Provide the (x, y) coordinate of the cell's center where the given text is located.  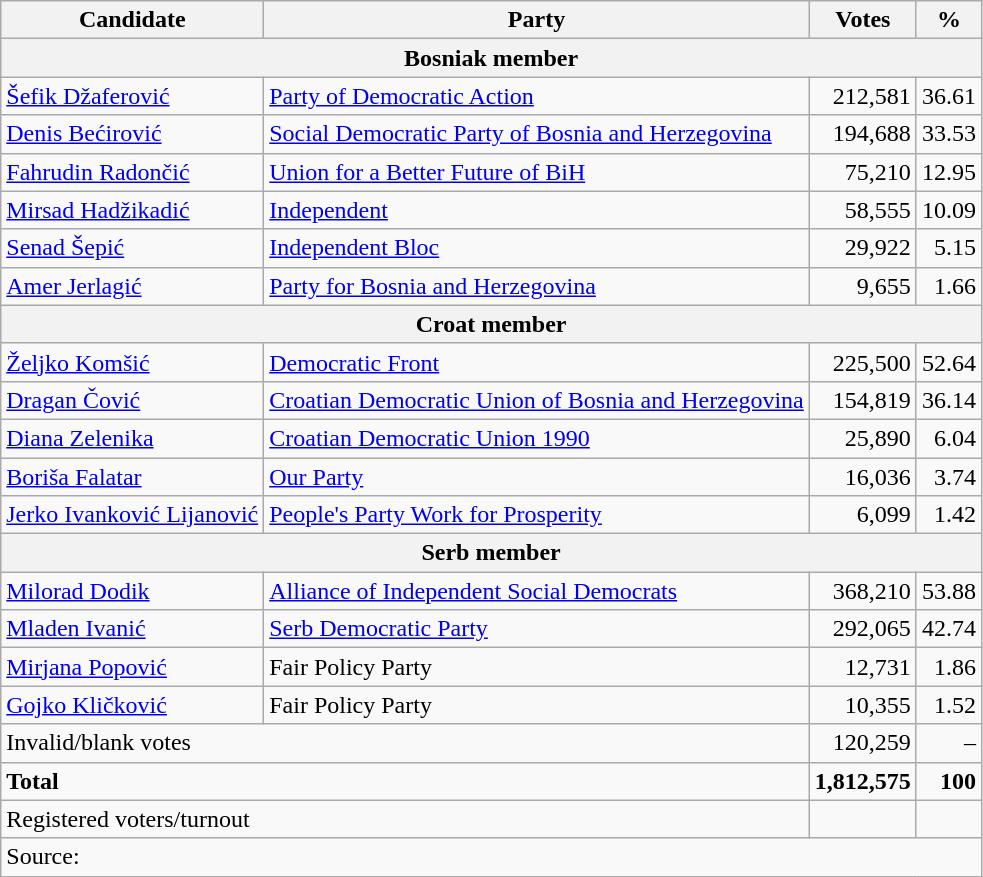
52.64 (948, 362)
292,065 (862, 629)
6,099 (862, 515)
75,210 (862, 172)
16,036 (862, 477)
Diana Zelenika (132, 438)
Senad Šepić (132, 248)
Šefik Džaferović (132, 96)
Union for a Better Future of BiH (537, 172)
Željko Komšić (132, 362)
Social Democratic Party of Bosnia and Herzegovina (537, 134)
People's Party Work for Prosperity (537, 515)
Dragan Čović (132, 400)
1,812,575 (862, 781)
Votes (862, 20)
1.66 (948, 286)
Mladen Ivanić (132, 629)
Democratic Front (537, 362)
10.09 (948, 210)
– (948, 743)
Gojko Kličković (132, 705)
Party of Democratic Action (537, 96)
12.95 (948, 172)
10,355 (862, 705)
12,731 (862, 667)
Mirsad Hadžikadić (132, 210)
Milorad Dodik (132, 591)
Amer Jerlagić (132, 286)
Fahrudin Radončić (132, 172)
Alliance of Independent Social Democrats (537, 591)
212,581 (862, 96)
Invalid/blank votes (406, 743)
225,500 (862, 362)
9,655 (862, 286)
100 (948, 781)
Jerko Ivanković Lijanović (132, 515)
58,555 (862, 210)
Bosniak member (492, 58)
Party for Bosnia and Herzegovina (537, 286)
36.14 (948, 400)
Source: (492, 857)
Independent Bloc (537, 248)
Independent (537, 210)
Serb member (492, 553)
1.42 (948, 515)
36.61 (948, 96)
% (948, 20)
Candidate (132, 20)
6.04 (948, 438)
1.86 (948, 667)
Croatian Democratic Union 1990 (537, 438)
5.15 (948, 248)
33.53 (948, 134)
Party (537, 20)
Denis Bećirović (132, 134)
Registered voters/turnout (406, 819)
194,688 (862, 134)
154,819 (862, 400)
Boriša Falatar (132, 477)
Total (406, 781)
Serb Democratic Party (537, 629)
Croatian Democratic Union of Bosnia and Herzegovina (537, 400)
42.74 (948, 629)
368,210 (862, 591)
Croat member (492, 324)
3.74 (948, 477)
Our Party (537, 477)
29,922 (862, 248)
53.88 (948, 591)
25,890 (862, 438)
120,259 (862, 743)
Mirjana Popović (132, 667)
1.52 (948, 705)
